For the text-containing cell, return its midpoint in (x, y) coordinate format. 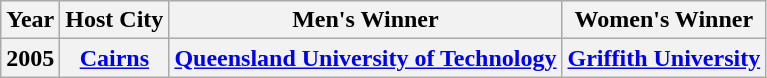
Griffith University (664, 58)
2005 (30, 58)
Host City (114, 20)
Women's Winner (664, 20)
Year (30, 20)
Men's Winner (366, 20)
Cairns (114, 58)
Queensland University of Technology (366, 58)
